Find where the given text appears and provide that cell's center as [X, Y] coordinate. 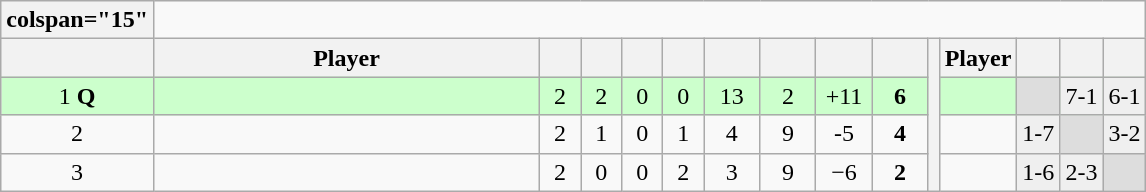
+11 [844, 96]
7-1 [1082, 96]
1-7 [1038, 134]
1 Q [78, 96]
13 [732, 96]
-5 [844, 134]
2-3 [1082, 172]
6 [900, 96]
3-2 [1124, 134]
−6 [844, 172]
6-1 [1124, 96]
colspan="15" [78, 20]
1-6 [1038, 172]
